Output the [X, Y] coordinate of the center of the cell containing the given text.  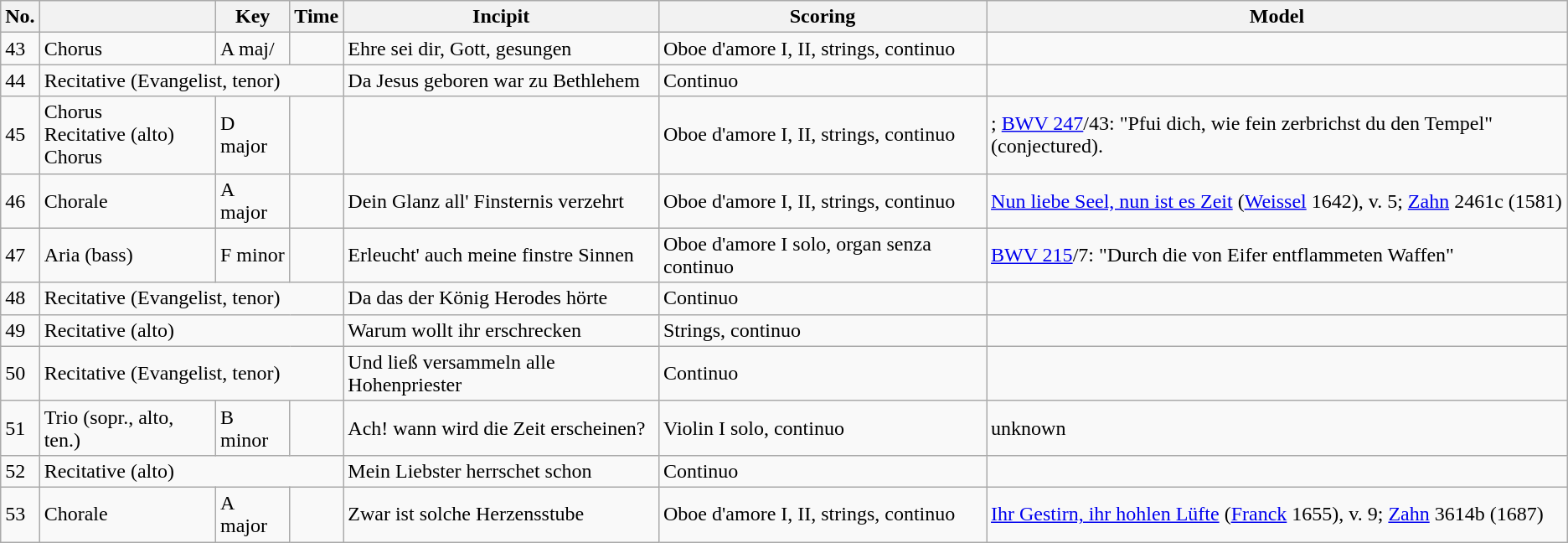
Und ließ versammeln alle Hohenpriester [501, 374]
Dein Glanz all' Finsternis verzehrt [501, 201]
F minor [252, 255]
49 [20, 330]
Warum wollt ihr erschrecken [501, 330]
47 [20, 255]
Ach! wann wird die Zeit erscheinen? [501, 427]
Scoring [823, 17]
46 [20, 201]
Oboe d'amore I solo, organ senza continuo [823, 255]
ChorusRecitative (alto)Chorus [127, 135]
Ihr Gestirn, ihr hohlen Lüfte (Franck 1655), v. 9; Zahn 3614b (1687) [1277, 515]
No. [20, 17]
Strings, continuo [823, 330]
BWV 215/7: "Durch die von Eifer entflammeten Waffen" [1277, 255]
Model [1277, 17]
50 [20, 374]
Ehre sei dir, Gott, gesungen [501, 49]
unknown [1277, 427]
Aria (bass) [127, 255]
Trio (sopr., alto, ten.) [127, 427]
D major [252, 135]
51 [20, 427]
Nun liebe Seel, nun ist es Zeit (Weissel 1642), v. 5; Zahn 2461c (1581) [1277, 201]
Incipit [501, 17]
B minor [252, 427]
Violin I solo, continuo [823, 427]
A maj/ [252, 49]
43 [20, 49]
Zwar ist solche Herzensstube [501, 515]
Da Jesus geboren war zu Bethlehem [501, 80]
Erleucht' auch meine finstre Sinnen [501, 255]
Time [317, 17]
48 [20, 298]
Key [252, 17]
; BWV 247/43: "Pfui dich, wie fein zerbrichst du den Tempel" (conjectured). [1277, 135]
44 [20, 80]
Da das der König Herodes hörte [501, 298]
52 [20, 471]
53 [20, 515]
Mein Liebster herrschet schon [501, 471]
Chorus [127, 49]
45 [20, 135]
